Capture the cell that displays the provided text and extract its (x, y) central coordinate. 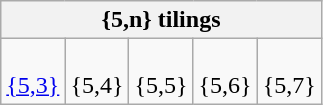
{5,7} (289, 72)
{5,4} (97, 72)
{5,5} (161, 72)
{5,3} (33, 72)
{5,n} tilings (162, 20)
{5,6} (225, 72)
